Determine the [X, Y] coordinate at the center of the cell enclosing the given text.  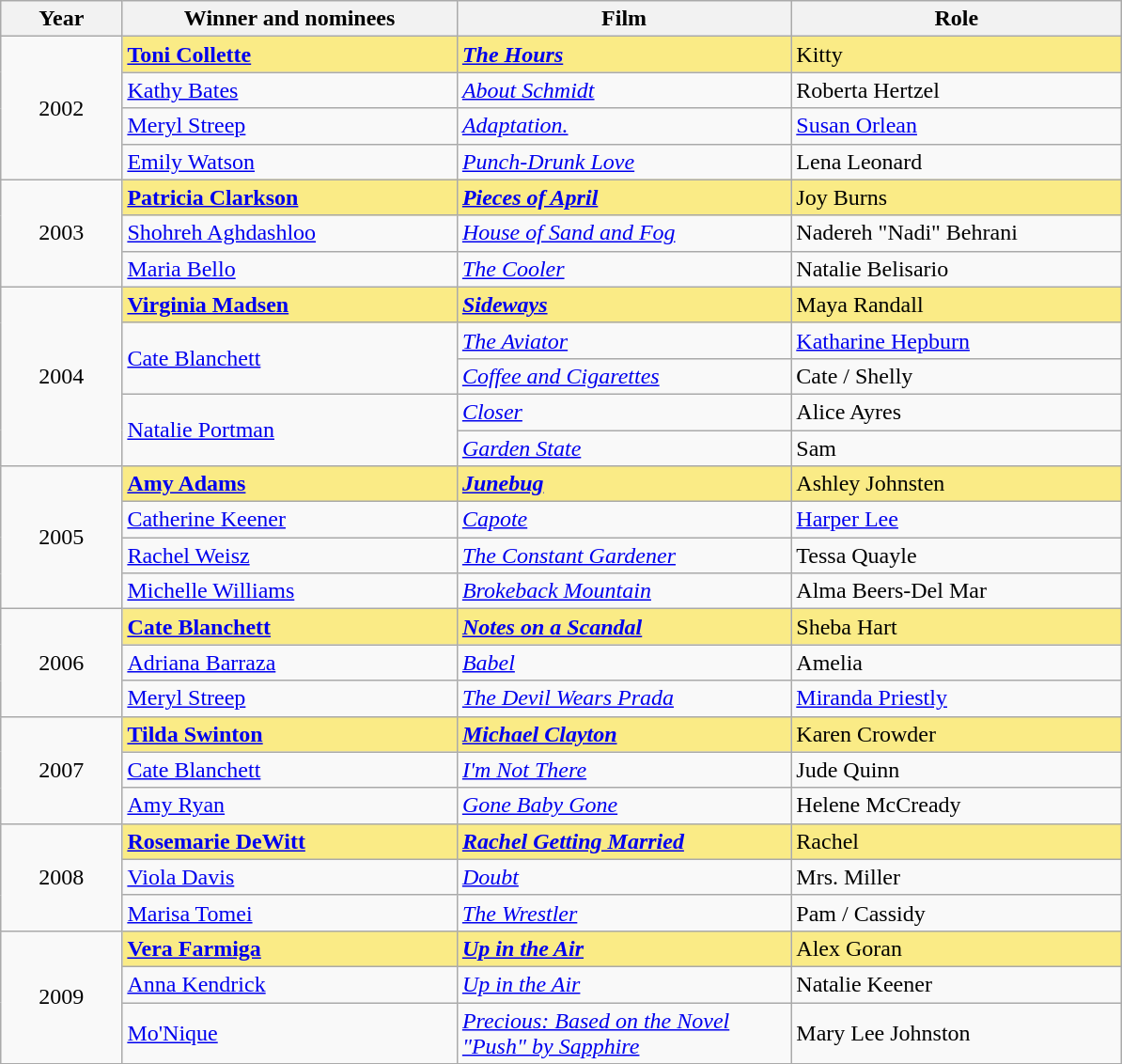
2007 [62, 770]
Role [957, 19]
2004 [62, 376]
Brokeback Mountain [624, 591]
Rachel [957, 841]
Catherine Keener [289, 520]
Alice Ayres [957, 412]
Mrs. Miller [957, 877]
Amelia [957, 663]
Sideways [624, 305]
Natalie Portman [289, 430]
Vera Farmiga [289, 948]
The Devil Wears Prada [624, 698]
Toni Collette [289, 55]
Sheba Hart [957, 627]
Rosemarie DeWitt [289, 841]
I'm Not There [624, 770]
Adriana Barraza [289, 663]
2002 [62, 108]
2009 [62, 996]
Karen Crowder [957, 734]
2008 [62, 877]
Film [624, 19]
Punch-Drunk Love [624, 162]
2006 [62, 663]
Mo'Nique [289, 1032]
Nadereh "Nadi" Behrani [957, 233]
Lena Leonard [957, 162]
Capote [624, 520]
The Hours [624, 55]
Roberta Hertzel [957, 90]
Natalie Keener [957, 984]
About Schmidt [624, 90]
Ashley Johnsten [957, 484]
Winner and nominees [289, 19]
Gone Baby Gone [624, 806]
Harper Lee [957, 520]
Shohreh Aghdashloo [289, 233]
Michelle Williams [289, 591]
House of Sand and Fog [624, 233]
The Constant Gardener [624, 555]
2005 [62, 538]
Amy Adams [289, 484]
Cate / Shelly [957, 376]
Kitty [957, 55]
Precious: Based on the Novel "Push" by Sapphire [624, 1032]
Alma Beers-Del Mar [957, 591]
Pieces of April [624, 197]
Helene McCready [957, 806]
Closer [624, 412]
Emily Watson [289, 162]
Viola Davis [289, 877]
Amy Ryan [289, 806]
Rachel Getting Married [624, 841]
Michael Clayton [624, 734]
Kathy Bates [289, 90]
Maya Randall [957, 305]
Mary Lee Johnston [957, 1032]
Notes on a Scandal [624, 627]
Alex Goran [957, 948]
Marisa Tomei [289, 913]
Coffee and Cigarettes [624, 376]
Susan Orlean [957, 126]
The Aviator [624, 340]
Rachel Weisz [289, 555]
Babel [624, 663]
Tilda Swinton [289, 734]
Maria Bello [289, 269]
Joy Burns [957, 197]
Miranda Priestly [957, 698]
Adaptation. [624, 126]
Natalie Belisario [957, 269]
Virginia Madsen [289, 305]
Jude Quinn [957, 770]
Doubt [624, 877]
Sam [957, 448]
Katharine Hepburn [957, 340]
The Wrestler [624, 913]
2003 [62, 233]
Junebug [624, 484]
Patricia Clarkson [289, 197]
Garden State [624, 448]
Anna Kendrick [289, 984]
Pam / Cassidy [957, 913]
The Cooler [624, 269]
Tessa Quayle [957, 555]
Year [62, 19]
